Provide the [X, Y] coordinate of the cell's center where the given text is located.  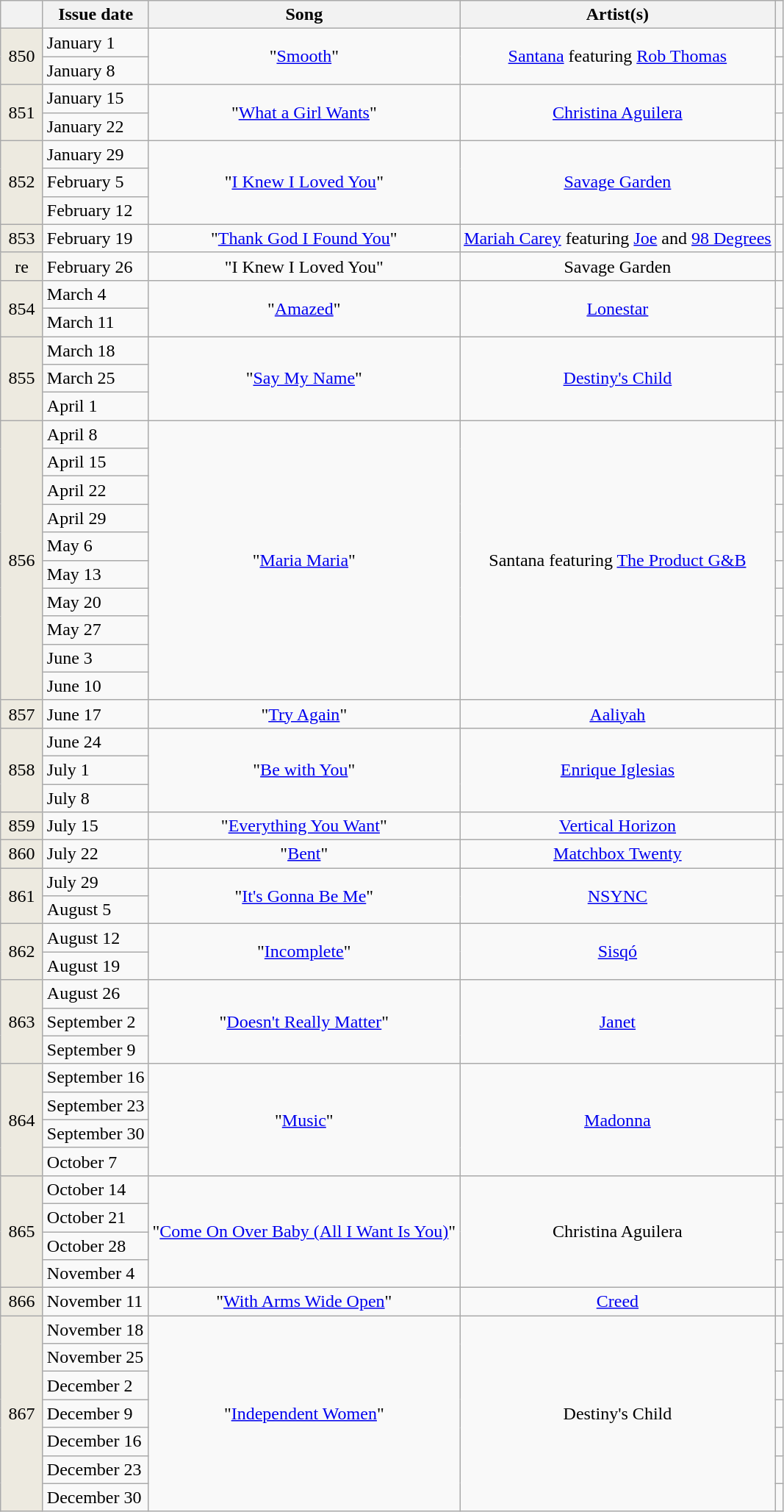
March 25 [96, 379]
August 26 [96, 994]
April 29 [96, 518]
Song [304, 15]
857 [22, 714]
Artist(s) [618, 15]
December 2 [96, 1386]
August 19 [96, 966]
June 24 [96, 742]
Madonna [618, 1119]
"Maria Maria" [304, 560]
January 8 [96, 71]
December 30 [96, 1497]
856 [22, 560]
April 1 [96, 406]
June 10 [96, 686]
"Amazed" [304, 308]
May 27 [96, 630]
"Incomplete" [304, 952]
December 9 [96, 1414]
September 2 [96, 1022]
November 25 [96, 1358]
"Smooth" [304, 57]
June 17 [96, 714]
Creed [618, 1302]
Sisqó [618, 952]
867 [22, 1414]
November 4 [96, 1274]
"Bent" [304, 854]
858 [22, 770]
re [22, 266]
April 22 [96, 490]
Vertical Horizon [618, 826]
"It's Gonna Be Me" [304, 896]
July 29 [96, 882]
"Everything You Want" [304, 826]
"With Arms Wide Open" [304, 1302]
"Doesn't Really Matter" [304, 1022]
January 22 [96, 126]
August 12 [96, 938]
NSYNC [618, 896]
862 [22, 952]
Matchbox Twenty [618, 854]
859 [22, 826]
September 30 [96, 1133]
March 11 [96, 322]
Enrique Iglesias [618, 770]
866 [22, 1302]
853 [22, 238]
September 16 [96, 1078]
"What a Girl Wants" [304, 112]
January 15 [96, 98]
April 15 [96, 462]
December 23 [96, 1469]
February 5 [96, 182]
December 16 [96, 1441]
851 [22, 112]
May 6 [96, 546]
March 4 [96, 294]
September 9 [96, 1050]
863 [22, 1022]
Lonestar [618, 308]
850 [22, 57]
March 18 [96, 351]
July 1 [96, 770]
Aaliyah [618, 714]
Santana featuring Rob Thomas [618, 57]
865 [22, 1231]
February 19 [96, 238]
Santana featuring The Product G&B [618, 560]
854 [22, 308]
October 7 [96, 1161]
864 [22, 1119]
April 8 [96, 434]
Mariah Carey featuring Joe and 98 Degrees [618, 238]
"Come On Over Baby (All I Want Is You)" [304, 1231]
"Independent Women" [304, 1414]
May 13 [96, 574]
852 [22, 182]
January 29 [96, 154]
July 15 [96, 826]
855 [22, 379]
October 21 [96, 1217]
"Music" [304, 1119]
October 28 [96, 1246]
May 20 [96, 602]
November 18 [96, 1330]
Issue date [96, 15]
"Try Again" [304, 714]
June 3 [96, 658]
October 14 [96, 1189]
July 8 [96, 798]
861 [22, 896]
860 [22, 854]
February 12 [96, 210]
July 22 [96, 854]
January 1 [96, 43]
August 5 [96, 910]
"Be with You" [304, 770]
September 23 [96, 1106]
"Thank God I Found You" [304, 238]
Janet [618, 1022]
"Say My Name" [304, 379]
November 11 [96, 1302]
February 26 [96, 266]
